For the text-containing cell, return its midpoint in (x, y) coordinate format. 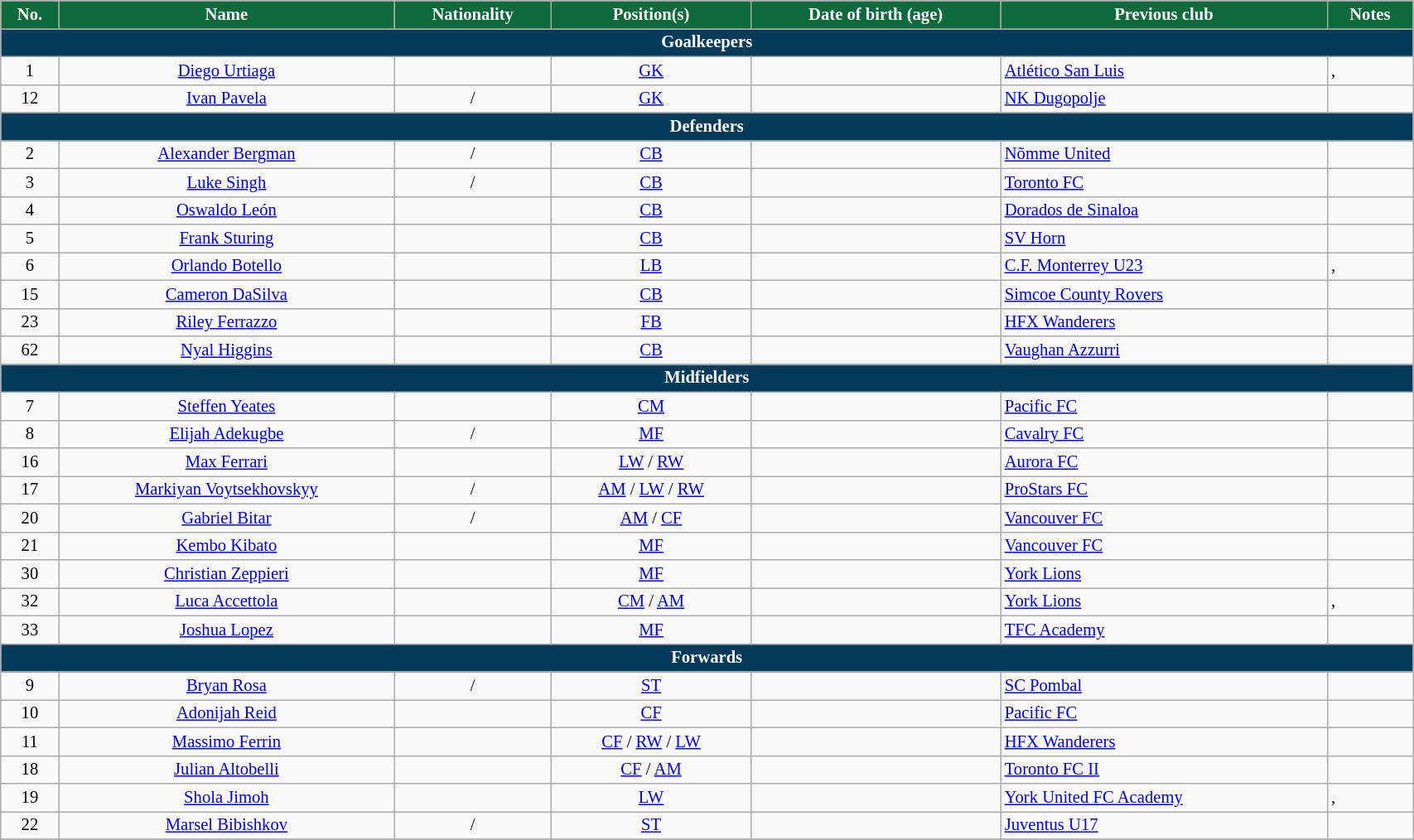
SC Pombal (1164, 685)
LW (651, 798)
32 (30, 601)
62 (30, 350)
Vaughan Azzurri (1164, 350)
5 (30, 238)
Steffen Yeates (227, 406)
CF (651, 713)
Kembo Kibato (227, 546)
Diego Urtiaga (227, 70)
3 (30, 182)
Max Ferrari (227, 461)
Bryan Rosa (227, 685)
7 (30, 406)
Name (227, 14)
Julian Altobelli (227, 770)
12 (30, 99)
21 (30, 546)
11 (30, 741)
York United FC Academy (1164, 798)
NK Dugopolje (1164, 99)
Nõmme United (1164, 154)
Cameron DaSilva (227, 294)
1 (30, 70)
Joshua Lopez (227, 630)
CM (651, 406)
Marsel Bibishkov (227, 825)
Gabriel Bitar (227, 518)
Oswaldo León (227, 210)
23 (30, 322)
15 (30, 294)
Markiyan Voytsekhovskyy (227, 490)
AM / LW / RW (651, 490)
TFC Academy (1164, 630)
Cavalry FC (1164, 434)
LW / RW (651, 461)
Date of birth (age) (875, 14)
Elijah Adekugbe (227, 434)
22 (30, 825)
Adonijah Reid (227, 713)
Riley Ferrazzo (227, 322)
16 (30, 461)
Toronto FC (1164, 182)
C.F. Monterrey U23 (1164, 266)
Position(s) (651, 14)
Simcoe County Rovers (1164, 294)
Ivan Pavela (227, 99)
Alexander Bergman (227, 154)
CM / AM (651, 601)
SV Horn (1164, 238)
19 (30, 798)
Atlético San Luis (1164, 70)
Frank Sturing (227, 238)
CF / RW / LW (651, 741)
9 (30, 685)
10 (30, 713)
Luke Singh (227, 182)
Midfielders (707, 378)
FB (651, 322)
4 (30, 210)
6 (30, 266)
Notes (1370, 14)
ProStars FC (1164, 490)
20 (30, 518)
30 (30, 574)
Previous club (1164, 14)
Juventus U17 (1164, 825)
Orlando Botello (227, 266)
LB (651, 266)
No. (30, 14)
CF / AM (651, 770)
Goalkeepers (707, 42)
Nationality (473, 14)
Dorados de Sinaloa (1164, 210)
2 (30, 154)
Aurora FC (1164, 461)
17 (30, 490)
Luca Accettola (227, 601)
33 (30, 630)
Forwards (707, 658)
Toronto FC II (1164, 770)
Nyal Higgins (227, 350)
8 (30, 434)
Defenders (707, 127)
AM / CF (651, 518)
Christian Zeppieri (227, 574)
Massimo Ferrin (227, 741)
Shola Jimoh (227, 798)
18 (30, 770)
